Pinpoint the cell where the given text exists, returning its [X, Y] midpoint coordinate. 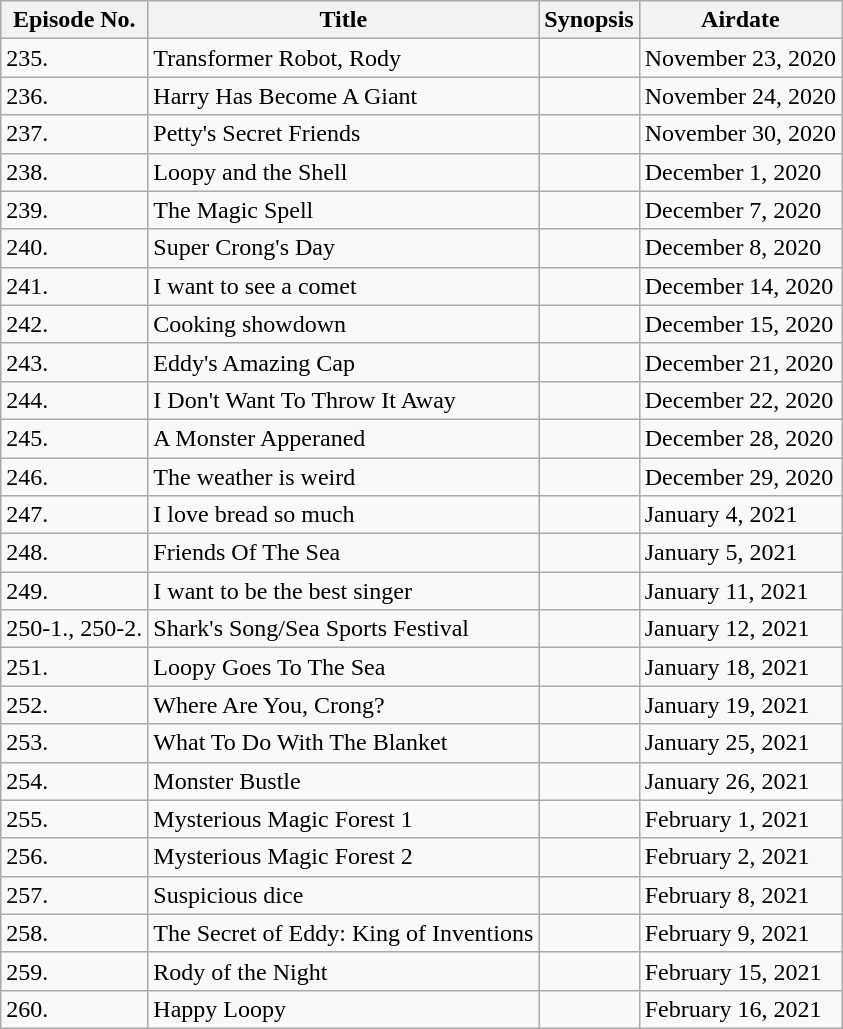
December 14, 2020 [740, 286]
254. [74, 781]
260. [74, 1009]
257. [74, 895]
January 26, 2021 [740, 781]
Petty's Secret Friends [344, 134]
240. [74, 248]
Title [344, 20]
258. [74, 933]
The Secret of Eddy: King of Inventions [344, 933]
238. [74, 172]
December 15, 2020 [740, 324]
Monster Bustle [344, 781]
Cooking showdown [344, 324]
I Don't Want To Throw It Away [344, 400]
December 22, 2020 [740, 400]
December 29, 2020 [740, 477]
243. [74, 362]
December 1, 2020 [740, 172]
January 5, 2021 [740, 553]
I want to be the best singer [344, 591]
Synopsis [589, 20]
239. [74, 210]
Transformer Robot, Rody [344, 58]
What To Do With The Blanket [344, 743]
January 18, 2021 [740, 667]
February 2, 2021 [740, 857]
February 15, 2021 [740, 971]
Super Crong's Day [344, 248]
December 21, 2020 [740, 362]
Airdate [740, 20]
256. [74, 857]
Mysterious Magic Forest 2 [344, 857]
Where Are You, Crong? [344, 705]
I love bread so much [344, 515]
January 19, 2021 [740, 705]
250-1., 250-2. [74, 629]
A Monster Apperaned [344, 438]
Suspicious dice [344, 895]
241. [74, 286]
January 25, 2021 [740, 743]
236. [74, 96]
Loopy and the Shell [344, 172]
Eddy's Amazing Cap [344, 362]
Shark's Song/Sea Sports Festival [344, 629]
February 8, 2021 [740, 895]
The weather is weird [344, 477]
I want to see a comet [344, 286]
November 23, 2020 [740, 58]
December 28, 2020 [740, 438]
244. [74, 400]
December 7, 2020 [740, 210]
December 8, 2020 [740, 248]
November 30, 2020 [740, 134]
Loopy Goes To The Sea [344, 667]
February 1, 2021 [740, 819]
Episode No. [74, 20]
The Magic Spell [344, 210]
251. [74, 667]
January 11, 2021 [740, 591]
237. [74, 134]
249. [74, 591]
November 24, 2020 [740, 96]
Friends Of The Sea [344, 553]
Mysterious Magic Forest 1 [344, 819]
235. [74, 58]
Happy Loopy [344, 1009]
Rody of the Night [344, 971]
259. [74, 971]
246. [74, 477]
248. [74, 553]
255. [74, 819]
245. [74, 438]
February 9, 2021 [740, 933]
252. [74, 705]
Harry Has Become A Giant [344, 96]
247. [74, 515]
January 4, 2021 [740, 515]
242. [74, 324]
February 16, 2021 [740, 1009]
January 12, 2021 [740, 629]
253. [74, 743]
